Identify which cell holds the provided text, then report its [X, Y] central coordinate. 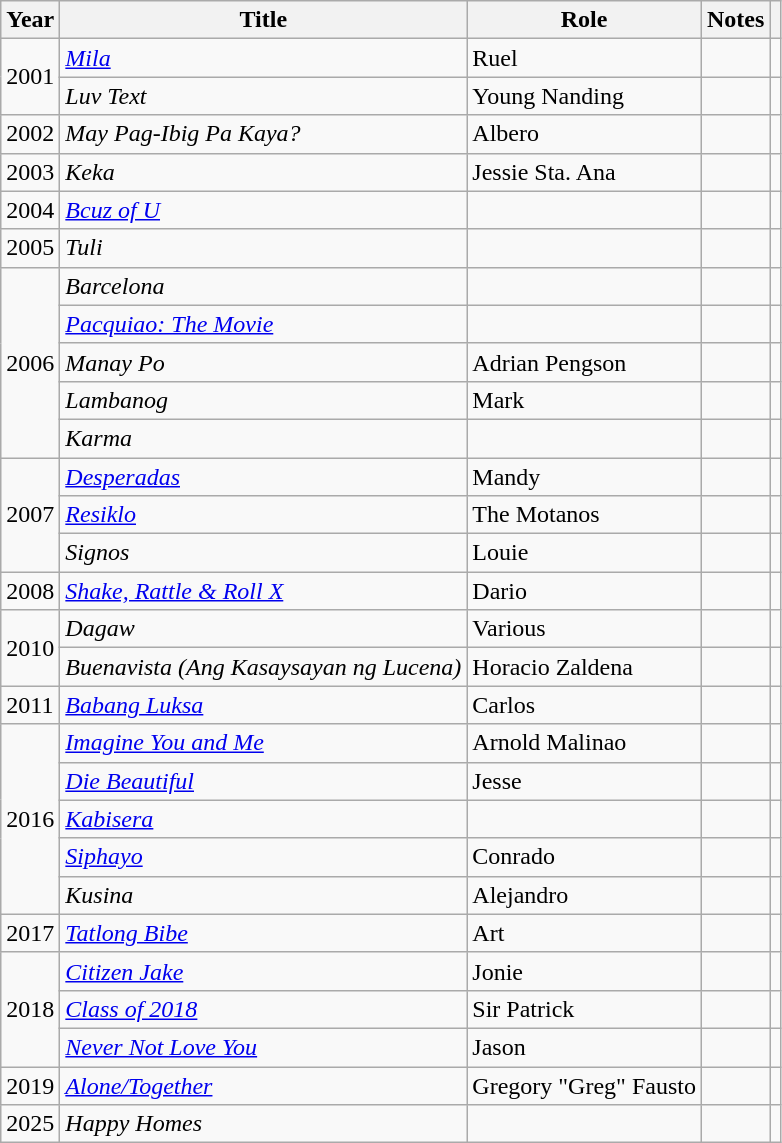
Siphayo [264, 857]
2018 [30, 1009]
2003 [30, 172]
Dagaw [264, 629]
Imagine You and Me [264, 743]
Horacio Zaldena [584, 667]
Die Beautiful [264, 781]
Notes [735, 20]
2017 [30, 933]
2006 [30, 362]
Various [584, 629]
Citizen Jake [264, 971]
Barcelona [264, 286]
Tatlong Bibe [264, 933]
Buenavista (Ang Kasaysayan ng Lucena) [264, 667]
2001 [30, 77]
Gregory "Greg" Fausto [584, 1085]
Role [584, 20]
Manay Po [264, 362]
Mila [264, 58]
Title [264, 20]
Desperadas [264, 477]
Shake, Rattle & Roll X [264, 591]
Sir Patrick [584, 1009]
May Pag-Ibig Pa Kaya? [264, 134]
Tuli [264, 248]
Mark [584, 400]
Jonie [584, 971]
2025 [30, 1124]
2011 [30, 705]
2008 [30, 591]
Happy Homes [264, 1124]
Carlos [584, 705]
Keka [264, 172]
Resiklo [264, 515]
Babang Luksa [264, 705]
2016 [30, 819]
Luv Text [264, 96]
Karma [264, 438]
Alone/Together [264, 1085]
Albero [584, 134]
Class of 2018 [264, 1009]
Louie [584, 553]
2010 [30, 648]
2004 [30, 210]
Pacquiao: The Movie [264, 324]
Art [584, 933]
2007 [30, 515]
2002 [30, 134]
Never Not Love You [264, 1047]
Arnold Malinao [584, 743]
Jesse [584, 781]
Dario [584, 591]
2005 [30, 248]
The Motanos [584, 515]
Alejandro [584, 895]
Signos [264, 553]
Mandy [584, 477]
Kabisera [264, 819]
Bcuz of U [264, 210]
Year [30, 20]
Conrado [584, 857]
Jason [584, 1047]
Adrian Pengson [584, 362]
Young Nanding [584, 96]
Jessie Sta. Ana [584, 172]
2019 [30, 1085]
Kusina [264, 895]
Ruel [584, 58]
Lambanog [264, 400]
